Capture the cell that displays the provided text and extract its (X, Y) central coordinate. 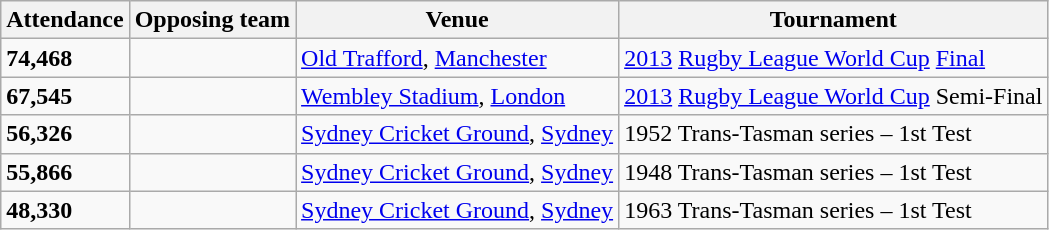
Wembley Stadium, London (458, 96)
Opposing team (212, 20)
48,330 (65, 210)
1952 Trans-Tasman series – 1st Test (834, 134)
55,866 (65, 172)
56,326 (65, 134)
Attendance (65, 20)
1948 Trans-Tasman series – 1st Test (834, 172)
67,545 (65, 96)
1963 Trans-Tasman series – 1st Test (834, 210)
2013 Rugby League World Cup Final (834, 58)
Tournament (834, 20)
74,468 (65, 58)
Venue (458, 20)
Old Trafford, Manchester (458, 58)
2013 Rugby League World Cup Semi-Final (834, 96)
